Search for the cell housing the specified text and yield its [x, y] center coordinate. 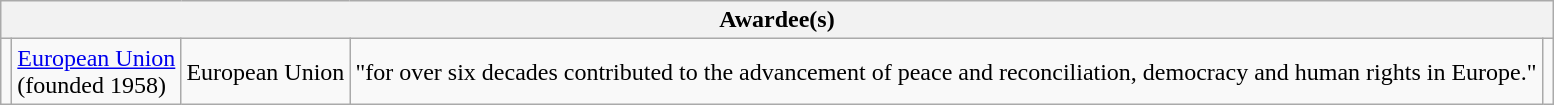
"for over six decades contributed to the advancement of peace and reconciliation, democracy and human rights in Europe." [946, 72]
European Union(founded 1958) [96, 72]
European Union [266, 72]
Awardee(s) [777, 20]
